Provide the [X, Y] coordinate of the cell's center where the given text is located.  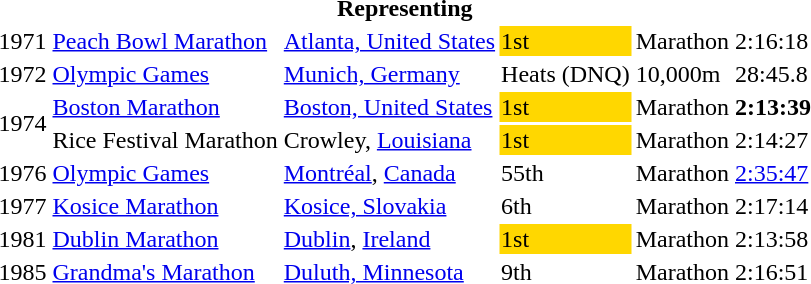
Peach Bowl Marathon [165, 41]
Kosice Marathon [165, 206]
Atlanta, United States [389, 41]
Dublin, Ireland [389, 239]
Montréal, Canada [389, 173]
Kosice, Slovakia [389, 206]
55th [566, 173]
Dublin Marathon [165, 239]
6th [566, 206]
Boston Marathon [165, 107]
Crowley, Louisiana [389, 140]
Munich, Germany [389, 74]
Rice Festival Marathon [165, 140]
Boston, United States [389, 107]
Heats (DNQ) [566, 74]
10,000m [682, 74]
